Provide the (x, y) coordinate of the cell's center where the given text is located.  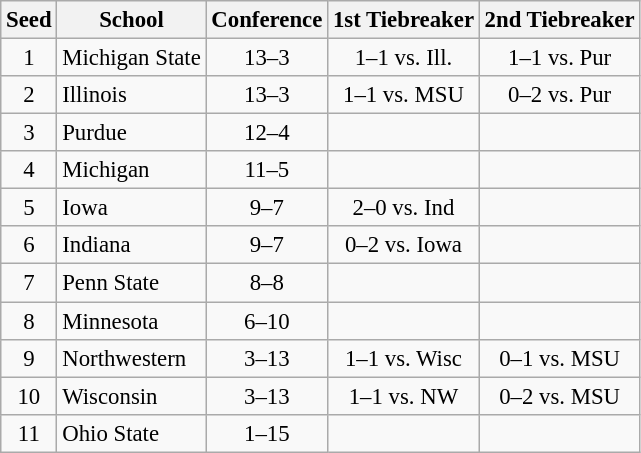
0–1 vs. MSU (560, 358)
1–1 vs. MSU (404, 95)
School (132, 20)
8–8 (267, 283)
0–2 vs. MSU (560, 396)
2–0 vs. Ind (404, 208)
1–1 vs. NW (404, 396)
7 (29, 283)
8 (29, 321)
Conference (267, 20)
10 (29, 396)
2 (29, 95)
3 (29, 133)
6 (29, 245)
1–1 vs. Pur (560, 58)
1st Tiebreaker (404, 20)
0–2 vs. Pur (560, 95)
Michigan State (132, 58)
2nd Tiebreaker (560, 20)
11–5 (267, 170)
4 (29, 170)
12–4 (267, 133)
Seed (29, 20)
1 (29, 58)
Minnesota (132, 321)
1–1 vs. Ill. (404, 58)
1–1 vs. Wisc (404, 358)
6–10 (267, 321)
11 (29, 433)
Purdue (132, 133)
Indiana (132, 245)
Michigan (132, 170)
Wisconsin (132, 396)
5 (29, 208)
Penn State (132, 283)
9 (29, 358)
Illinois (132, 95)
1–15 (267, 433)
0–2 vs. Iowa (404, 245)
Ohio State (132, 433)
Iowa (132, 208)
Northwestern (132, 358)
